From the cell containing the given text, extract its center point as [x, y] coordinate. 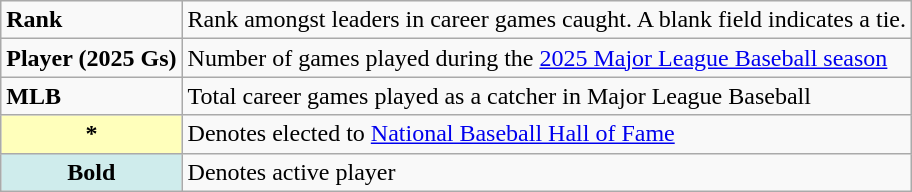
Rank amongst leaders in career games caught. A blank field indicates a tie. [546, 20]
Bold [92, 172]
* [92, 134]
MLB [92, 96]
Rank [92, 20]
Number of games played during the 2025 Major League Baseball season [546, 58]
Denotes active player [546, 172]
Player (2025 Gs) [92, 58]
Denotes elected to National Baseball Hall of Fame [546, 134]
Total career games played as a catcher in Major League Baseball [546, 96]
